Capture the cell that displays the provided text and extract its [x, y] central coordinate. 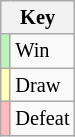
Win [42, 51]
Key [38, 17]
Defeat [42, 118]
Draw [42, 85]
